Search for the cell housing the specified text and yield its [X, Y] center coordinate. 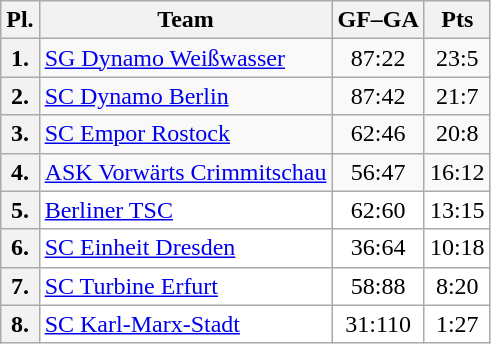
6. [20, 248]
58:88 [378, 286]
3. [20, 134]
36:64 [378, 248]
7. [20, 286]
SG Dynamo Weißwasser [186, 58]
ASK Vorwärts Crimmitschau [186, 172]
16:12 [457, 172]
1:27 [457, 324]
21:7 [457, 96]
SC Dynamo Berlin [186, 96]
23:5 [457, 58]
SC Turbine Erfurt [186, 286]
5. [20, 210]
20:8 [457, 134]
SC Einheit Dresden [186, 248]
87:42 [378, 96]
2. [20, 96]
Berliner TSC [186, 210]
4. [20, 172]
10:18 [457, 248]
56:47 [378, 172]
8:20 [457, 286]
Team [186, 20]
Pl. [20, 20]
Pts [457, 20]
GF–GA [378, 20]
62:46 [378, 134]
1. [20, 58]
31:110 [378, 324]
8. [20, 324]
SC Karl-Marx-Stadt [186, 324]
13:15 [457, 210]
87:22 [378, 58]
62:60 [378, 210]
SC Empor Rostock [186, 134]
